Detect which cell encompasses the target text, then output its [X, Y] center coordinate. 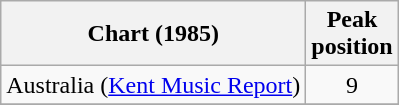
9 [352, 85]
Australia (Kent Music Report) [154, 85]
Peakposition [352, 34]
Chart (1985) [154, 34]
